Locate the cell with the specified text and output its [X, Y] center coordinate. 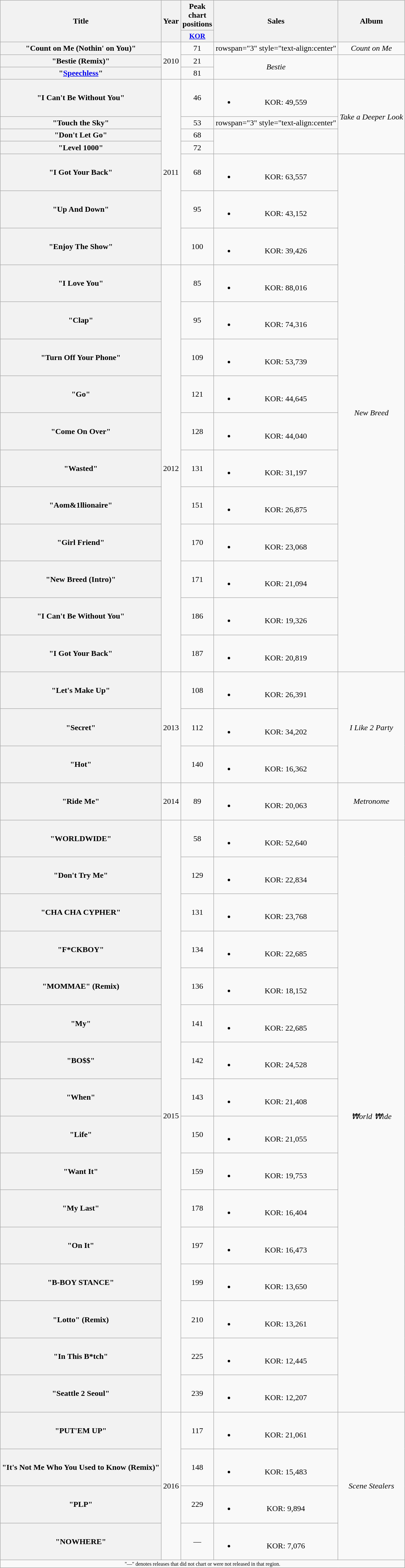
117 [197, 1430]
KOR: 39,426 [276, 246]
KOR: 24,528 [276, 1060]
KOR: 21,055 [276, 1134]
128 [197, 431]
Sales [276, 21]
"PUT'EM UP" [81, 1430]
21 [197, 61]
"Touch the Sky" [81, 123]
239 [197, 1394]
"Wasted" [81, 468]
"Count on Me (Nothin' on You)" [81, 48]
58 [197, 838]
109 [197, 357]
KOR: 21,408 [276, 1097]
KOR: 52,640 [276, 838]
2011 [171, 172]
"Let's Make Up" [81, 691]
KOR: 12,445 [276, 1356]
148 [197, 1468]
143 [197, 1097]
81 [197, 73]
"Come On Over" [81, 431]
"Up And Down" [81, 209]
"Ride Me" [81, 801]
"Don't Let Go" [81, 135]
2013 [171, 727]
141 [197, 1023]
2012 [171, 468]
210 [197, 1320]
"F*CKBOY" [81, 949]
"Don't Try Me" [81, 875]
"Secret" [81, 727]
"MOMMAE" (Remix) [81, 986]
225 [197, 1356]
"Life" [81, 1134]
112 [197, 727]
"Bestie (Remix)" [81, 61]
KOR: 26,875 [276, 505]
Metronome [371, 801]
171 [197, 579]
Year [171, 21]
"PLP" [81, 1504]
197 [197, 1246]
New Breed [371, 413]
— [197, 1541]
"On It" [81, 1246]
KOR: 31,197 [276, 468]
"WORLDWIDE" [81, 838]
KOR: 49,559 [276, 98]
Take a Deeper Look [371, 117]
KOR: 19,753 [276, 1172]
KOR: 88,016 [276, 283]
"Girl Friend" [81, 542]
KOR: 16,404 [276, 1208]
"NOWHERE" [81, 1541]
136 [197, 986]
KOR: 15,483 [276, 1468]
178 [197, 1208]
Count on Me [371, 48]
199 [197, 1282]
"Hot" [81, 765]
I Like 2 Party [371, 727]
"New Breed (Intro)" [81, 579]
46 [197, 98]
KOR: 63,557 [276, 172]
"BO$$" [81, 1060]
"It's Not Me Who You Used to Know (Remix)" [81, 1468]
KOR: 13,650 [276, 1282]
KOR: 43,152 [276, 209]
Title [81, 21]
151 [197, 505]
72 [197, 148]
187 [197, 653]
"Turn Off Your Phone" [81, 357]
KOR: 21,094 [276, 579]
KOR: 16,362 [276, 765]
"I Love You" [81, 283]
"Level 1000" [81, 148]
KOR: 44,040 [276, 431]
KOR: 26,391 [276, 691]
KOR: 19,326 [276, 617]
89 [197, 801]
Peak chart positions [197, 15]
"Aom&1llionaire" [81, 505]
85 [197, 283]
KOR: 13,261 [276, 1320]
KOR: 23,768 [276, 912]
KOR [197, 36]
KOR: 20,063 [276, 801]
"—" denotes releases that did not chart or were not released in that region. [203, 1564]
"My" [81, 1023]
KOR: 23,068 [276, 542]
150 [197, 1134]
100 [197, 246]
KOR: 7,076 [276, 1541]
KOR: 12,207 [276, 1394]
₩orld ₩ide [371, 1116]
53 [197, 123]
KOR: 18,152 [276, 986]
134 [197, 949]
140 [197, 765]
KOR: 53,739 [276, 357]
2014 [171, 801]
"Go" [81, 394]
KOR: 9,894 [276, 1504]
186 [197, 617]
"Clap" [81, 320]
229 [197, 1504]
Bestie [276, 67]
159 [197, 1172]
KOR: 20,819 [276, 653]
KOR: 34,202 [276, 727]
KOR: 74,316 [276, 320]
142 [197, 1060]
71 [197, 48]
KOR: 22,834 [276, 875]
KOR: 44,645 [276, 394]
170 [197, 542]
KOR: 21,061 [276, 1430]
"My Last" [81, 1208]
"Enjoy The Show" [81, 246]
"B-BOY STANCE" [81, 1282]
"Want It" [81, 1172]
"Lotto" (Remix) [81, 1320]
2015 [171, 1116]
121 [197, 394]
"When" [81, 1097]
"CHA CHA CYPHER" [81, 912]
KOR: 16,473 [276, 1246]
108 [197, 691]
"In This B*tch" [81, 1356]
Scene Stealers [371, 1486]
"Seattle 2 Seoul" [81, 1394]
Album [371, 21]
129 [197, 875]
2016 [171, 1486]
2010 [171, 61]
"Speechless" [81, 73]
